From the cell containing the given text, extract its center point as (X, Y) coordinate. 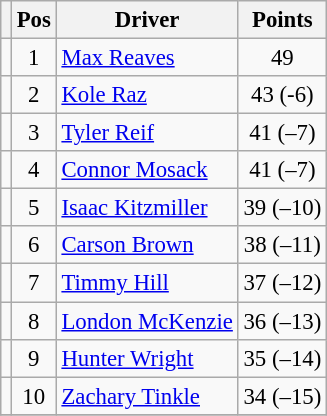
2 (34, 95)
38 (–11) (282, 245)
Hunter Wright (147, 358)
35 (–14) (282, 358)
4 (34, 170)
34 (–15) (282, 396)
7 (34, 283)
9 (34, 358)
Isaac Kitzmiller (147, 208)
43 (-6) (282, 95)
Tyler Reif (147, 133)
36 (–13) (282, 321)
49 (282, 58)
3 (34, 133)
6 (34, 245)
39 (–10) (282, 208)
Connor Mosack (147, 170)
Zachary Tinkle (147, 396)
Max Reaves (147, 58)
London McKenzie (147, 321)
Timmy Hill (147, 283)
8 (34, 321)
5 (34, 208)
10 (34, 396)
Driver (147, 20)
37 (–12) (282, 283)
Kole Raz (147, 95)
Points (282, 20)
Carson Brown (147, 245)
1 (34, 58)
Pos (34, 20)
